From the cell containing the given text, extract its center point as [x, y] coordinate. 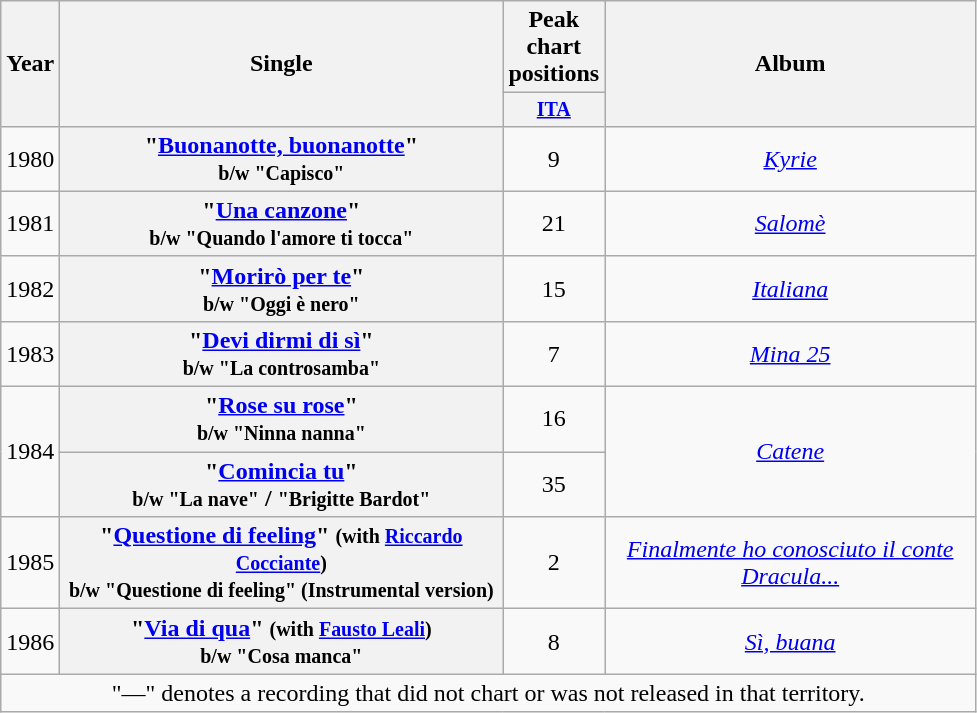
35 [554, 484]
"Via di qua" (with Fausto Leali)b/w "Cosa manca" [282, 642]
"Una canzone"b/w "Quando l'amore ti tocca" [282, 224]
1980 [30, 158]
8 [554, 642]
"Buonanotte, buonanotte"b/w "Capisco" [282, 158]
Peak chart positions [554, 47]
"—" denotes a recording that did not chart or was not released in that territory. [488, 693]
Catene [790, 452]
Album [790, 64]
Year [30, 64]
1981 [30, 224]
Single [282, 64]
1982 [30, 288]
1986 [30, 642]
"Comincia tu"b/w "La nave" / "Brigitte Bardot" [282, 484]
1985 [30, 563]
21 [554, 224]
Kyrie [790, 158]
7 [554, 354]
Italiana [790, 288]
Salomè [790, 224]
1984 [30, 452]
Finalmente ho conosciuto il conte Dracula... [790, 563]
9 [554, 158]
"Devi dirmi di sì"b/w "La controsamba" [282, 354]
"Rose su rose"b/w "Ninna nanna" [282, 420]
"Morirò per te"b/w "Oggi è nero" [282, 288]
ITA [554, 110]
Mina 25 [790, 354]
16 [554, 420]
"Questione di feeling" (with Riccardo Cocciante)b/w "Questione di feeling" (Instrumental version) [282, 563]
1983 [30, 354]
15 [554, 288]
Sì, buana [790, 642]
2 [554, 563]
